Provide the (X, Y) coordinate of the cell's center where the given text is located.  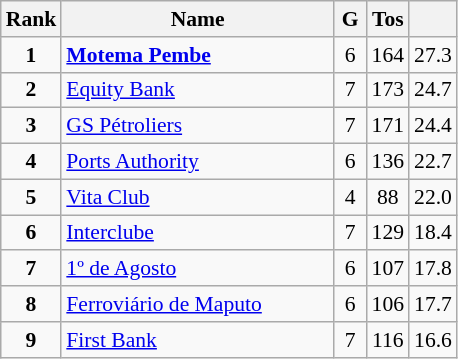
GS Pétroliers (198, 126)
88 (388, 197)
27.3 (433, 55)
173 (388, 90)
1 (32, 55)
18.4 (433, 233)
Interclube (198, 233)
Ferroviário de Maputo (198, 304)
164 (388, 55)
8 (32, 304)
Vita Club (198, 197)
G (350, 19)
107 (388, 269)
17.8 (433, 269)
136 (388, 162)
106 (388, 304)
16.6 (433, 340)
22.7 (433, 162)
129 (388, 233)
171 (388, 126)
Name (198, 19)
24.7 (433, 90)
22.0 (433, 197)
Motema Pembe (198, 55)
24.4 (433, 126)
Ports Authority (198, 162)
2 (32, 90)
Rank (32, 19)
1º de Agosto (198, 269)
Equity Bank (198, 90)
3 (32, 126)
116 (388, 340)
Tos (388, 19)
5 (32, 197)
First Bank (198, 340)
9 (32, 340)
17.7 (433, 304)
